Scan for the cell matching the given text and deliver its [X, Y] coordinate at center. 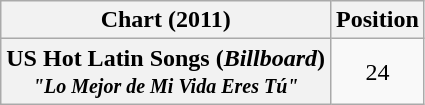
Position [378, 20]
24 [378, 72]
Chart (2011) [166, 20]
US Hot Latin Songs (Billboard)"Lo Mejor de Mi Vida Eres Tú" [166, 72]
